Determine the (X, Y) coordinate at the center of the cell enclosing the given text.  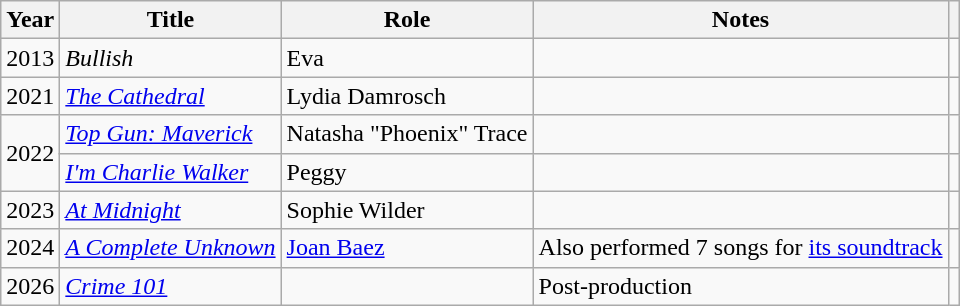
At Midnight (170, 210)
The Cathedral (170, 96)
2024 (30, 248)
Notes (740, 20)
I'm Charlie Walker (170, 172)
2021 (30, 96)
Post-production (740, 286)
Top Gun: Maverick (170, 134)
Role (407, 20)
Natasha "Phoenix" Trace (407, 134)
Lydia Damrosch (407, 96)
Sophie Wilder (407, 210)
Also performed 7 songs for its soundtrack (740, 248)
Peggy (407, 172)
2013 (30, 58)
Bullish (170, 58)
2022 (30, 153)
Year (30, 20)
A Complete Unknown (170, 248)
Eva (407, 58)
Crime 101 (170, 286)
Title (170, 20)
Joan Baez (407, 248)
2023 (30, 210)
2026 (30, 286)
